Scan for the cell matching the given text and deliver its (X, Y) coordinate at center. 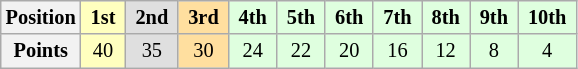
7th (397, 17)
5th (301, 17)
12 (446, 51)
10th (547, 17)
3rd (203, 17)
4th (253, 17)
35 (152, 51)
20 (349, 51)
4 (547, 51)
6th (349, 17)
22 (301, 51)
16 (397, 51)
8 (494, 51)
8th (446, 17)
2nd (152, 17)
1st (104, 17)
30 (203, 51)
Position (41, 17)
9th (494, 17)
Points (41, 51)
24 (253, 51)
40 (104, 51)
